Identify which cell holds the provided text, then report its [X, Y] central coordinate. 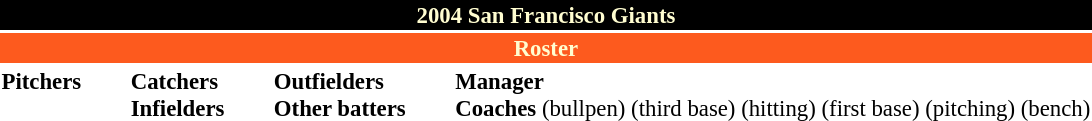
Roster [546, 48]
2004 San Francisco Giants [546, 15]
